For the text-containing cell, return its midpoint in [X, Y] coordinate format. 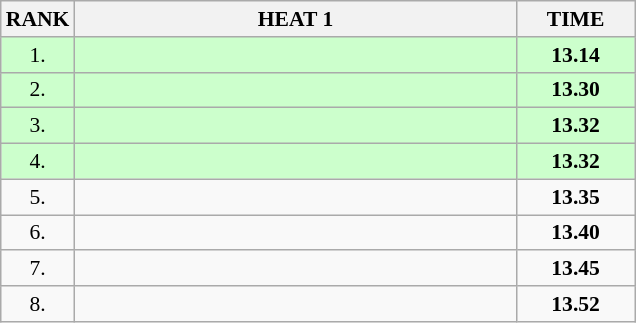
2. [38, 90]
13.45 [576, 269]
5. [38, 197]
8. [38, 304]
4. [38, 162]
6. [38, 233]
RANK [38, 19]
13.35 [576, 197]
1. [38, 55]
13.52 [576, 304]
HEAT 1 [295, 19]
7. [38, 269]
TIME [576, 19]
13.14 [576, 55]
3. [38, 126]
13.30 [576, 90]
13.40 [576, 233]
